Pinpoint the cell where the given text exists, returning its [x, y] midpoint coordinate. 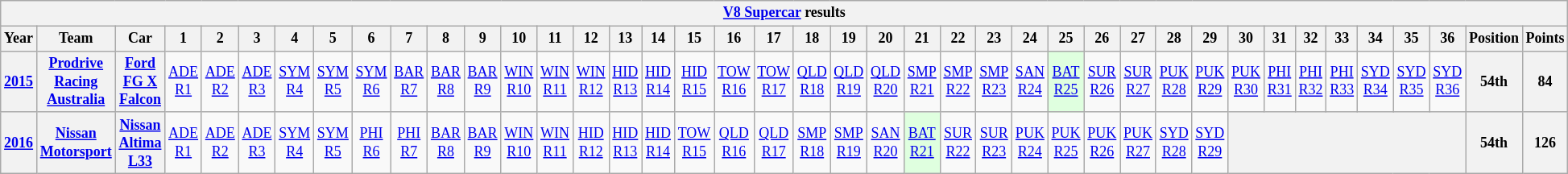
2015 [19, 81]
SMPR21 [921, 81]
24 [1031, 39]
BATR21 [921, 143]
PUKR28 [1174, 81]
19 [849, 39]
34 [1376, 39]
7 [409, 39]
PHIR33 [1342, 81]
SURR27 [1139, 81]
Team [76, 39]
30 [1247, 39]
32 [1311, 39]
1 [184, 39]
Prodrive Racing Australia [76, 81]
Nissan Motorsport [76, 143]
SYDR28 [1174, 143]
2 [220, 39]
21 [921, 39]
HIDR12 [591, 143]
22 [958, 39]
Year [19, 39]
BATR25 [1066, 81]
26 [1102, 39]
18 [812, 39]
Points [1545, 39]
V8 Supercar results [784, 13]
126 [1545, 143]
15 [694, 39]
13 [625, 39]
SYDR36 [1448, 81]
36 [1448, 39]
QLDR19 [849, 81]
PUKR29 [1210, 81]
PHIR6 [371, 143]
SYDR29 [1210, 143]
12 [591, 39]
29 [1210, 39]
9 [482, 39]
11 [556, 39]
SYDR35 [1411, 81]
SMPR23 [994, 81]
84 [1545, 81]
SURR22 [958, 143]
WINR12 [591, 81]
27 [1139, 39]
5 [333, 39]
TOWR17 [773, 81]
BARR7 [409, 81]
PUKR26 [1102, 143]
SURR26 [1102, 81]
Car [140, 39]
TOWR15 [694, 143]
Ford FG X Falcon [140, 81]
Position [1495, 39]
8 [446, 39]
14 [659, 39]
PUKR30 [1247, 81]
QLDR18 [812, 81]
SMPR19 [849, 143]
QLDR20 [886, 81]
SYMR6 [371, 81]
PUKR25 [1066, 143]
SMPR18 [812, 143]
Nissan Altima L33 [140, 143]
PHIR31 [1279, 81]
4 [295, 39]
SYDR34 [1376, 81]
31 [1279, 39]
TOWR16 [734, 81]
QLDR16 [734, 143]
35 [1411, 39]
33 [1342, 39]
PUKR24 [1031, 143]
23 [994, 39]
6 [371, 39]
PUKR27 [1139, 143]
PHIR32 [1311, 81]
10 [519, 39]
QLDR17 [773, 143]
28 [1174, 39]
PHIR7 [409, 143]
16 [734, 39]
SANR24 [1031, 81]
25 [1066, 39]
SANR20 [886, 143]
2016 [19, 143]
SMPR22 [958, 81]
HIDR15 [694, 81]
17 [773, 39]
20 [886, 39]
SURR23 [994, 143]
3 [257, 39]
